Capture the cell that displays the provided text and extract its [X, Y] central coordinate. 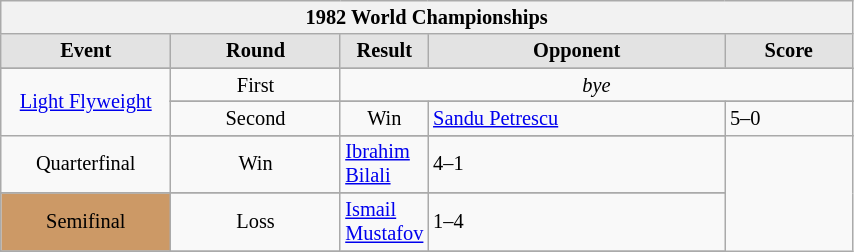
1982 World Championships [427, 17]
Event [86, 51]
Sandu Petrescu [576, 118]
Second [256, 118]
Score [788, 51]
bye [596, 85]
Round [256, 51]
4–1 [576, 164]
Ibrahim Bilali [384, 164]
Ismail Mustafov [384, 222]
Loss [256, 222]
Semifinal [86, 222]
1–4 [576, 222]
Light Flyweight [86, 102]
First [256, 85]
Result [384, 51]
5–0 [788, 118]
Quarterfinal [86, 164]
Opponent [576, 51]
